Extract the (X, Y) coordinate from the center of the cell holding the provided text.  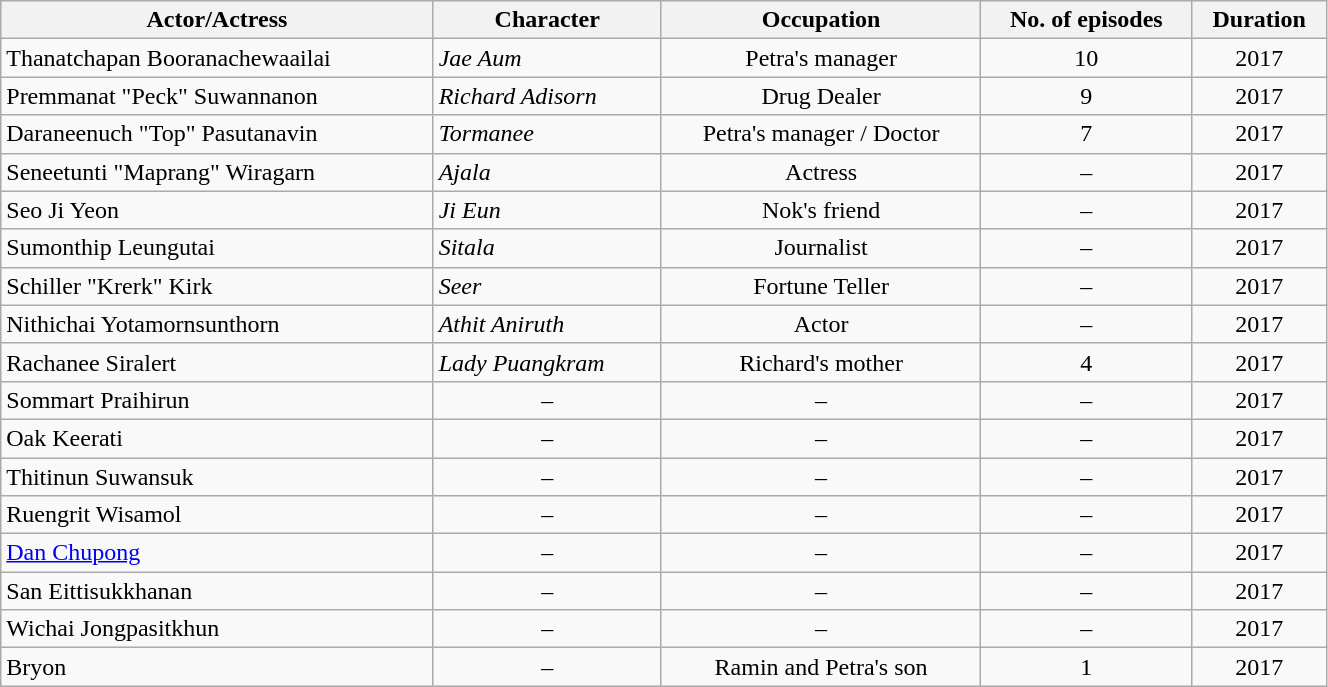
Fortune Teller (821, 286)
Seneetunti "Maprang" Wiragarn (217, 172)
Premmanat "Peck" Suwannanon (217, 96)
10 (1086, 58)
Dan Chupong (217, 553)
Ajala (547, 172)
Petra's manager / Doctor (821, 134)
Sommart Praihirun (217, 400)
Thanatchapan Booranachewaailai (217, 58)
Actor (821, 324)
Actor/Actress (217, 20)
Rachanee Siralert (217, 362)
Nok's friend (821, 210)
Ruengrit Wisamol (217, 515)
No. of episodes (1086, 20)
Occupation (821, 20)
Actress (821, 172)
Thitinun Suwansuk (217, 477)
Jae Aum (547, 58)
Petra's manager (821, 58)
9 (1086, 96)
Character (547, 20)
Ji Eun (547, 210)
Lady Puangkram (547, 362)
Daraneenuch "Top" Pasutanavin (217, 134)
Sitala (547, 248)
Ramin and Petra's son (821, 667)
Bryon (217, 667)
Nithichai Yotamornsunthorn (217, 324)
Journalist (821, 248)
Duration (1260, 20)
Wichai Jongpasitkhun (217, 629)
Oak Keerati (217, 438)
Seer (547, 286)
Schiller "Krerk" Kirk (217, 286)
Athit Aniruth (547, 324)
Tormanee (547, 134)
1 (1086, 667)
San Eittisukkhanan (217, 591)
7 (1086, 134)
Seo Ji Yeon (217, 210)
Richard Adisorn (547, 96)
Drug Dealer (821, 96)
Sumonthip Leungutai (217, 248)
4 (1086, 362)
Richard's mother (821, 362)
